Return the (X, Y) coordinate for the center point of the cell that contains the specified text.  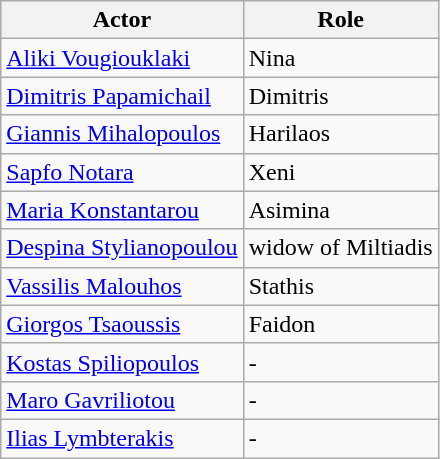
Vassilis Malouhos (122, 286)
Despina Stylianopoulou (122, 248)
Kostas Spiliopoulos (122, 362)
Actor (122, 20)
Harilaos (340, 134)
Maria Konstantarou (122, 210)
Dimitris (340, 96)
Giorgos Tsaoussis (122, 324)
Asimina (340, 210)
Aliki Vougiouklaki (122, 58)
Dimitris Papamichail (122, 96)
Ilias Lymbterakis (122, 438)
Stathis (340, 286)
Role (340, 20)
Xeni (340, 172)
Sapfo Notara (122, 172)
widow of Miltiadis (340, 248)
Nina (340, 58)
Maro Gavriliotou (122, 400)
Giannis Mihalopoulos (122, 134)
Faidon (340, 324)
